Detect which cell encompasses the target text, then output its [X, Y] center coordinate. 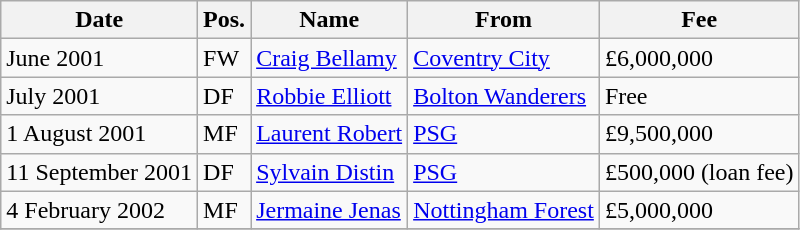
£5,000,000 [699, 210]
Fee [699, 20]
June 2001 [100, 58]
Sylvain Distin [330, 172]
Bolton Wanderers [504, 96]
Jermaine Jenas [330, 210]
4 February 2002 [100, 210]
Craig Bellamy [330, 58]
From [504, 20]
Robbie Elliott [330, 96]
£500,000 (loan fee) [699, 172]
FW [224, 58]
Pos. [224, 20]
Free [699, 96]
Name [330, 20]
£9,500,000 [699, 134]
July 2001 [100, 96]
Laurent Robert [330, 134]
Nottingham Forest [504, 210]
1 August 2001 [100, 134]
£6,000,000 [699, 58]
Coventry City [504, 58]
Date [100, 20]
11 September 2001 [100, 172]
